From the cell containing the given text, extract its center point as [x, y] coordinate. 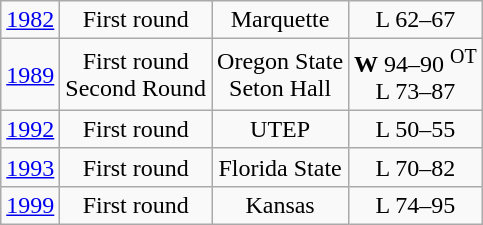
W 94–90 OTL 73–87 [416, 75]
L 70–82 [416, 167]
Kansas [280, 205]
L 50–55 [416, 129]
First roundSecond Round [136, 75]
L 62–67 [416, 20]
1982 [30, 20]
1999 [30, 205]
UTEP [280, 129]
Florida State [280, 167]
Oregon StateSeton Hall [280, 75]
1993 [30, 167]
1992 [30, 129]
L 74–95 [416, 205]
1989 [30, 75]
Marquette [280, 20]
